Search for the cell housing the specified text and yield its [x, y] center coordinate. 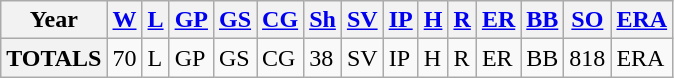
Year [54, 20]
W [124, 20]
Sh [323, 20]
70 [124, 58]
SO [588, 20]
38 [323, 58]
TOTALS [54, 58]
818 [588, 58]
